Locate the cell with the specified text and output its (X, Y) center coordinate. 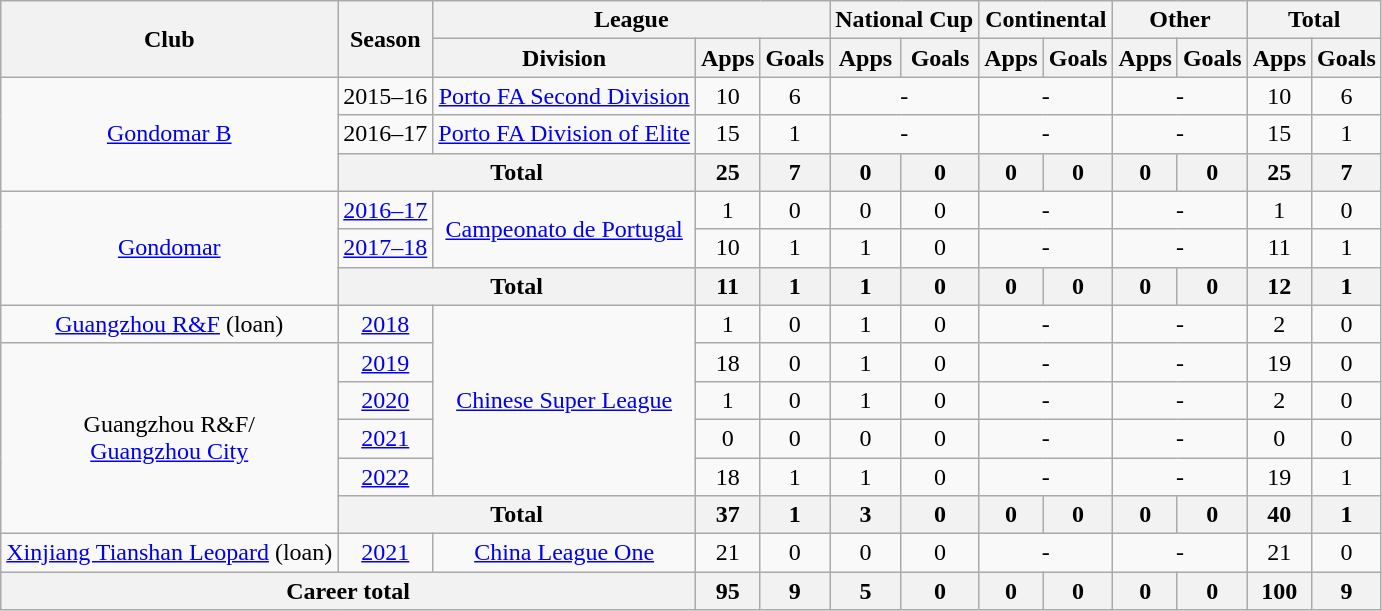
Guangzhou R&F (loan) (170, 324)
95 (727, 591)
2019 (386, 362)
Porto FA Division of Elite (564, 134)
2020 (386, 400)
Gondomar B (170, 134)
12 (1279, 286)
2018 (386, 324)
40 (1279, 515)
2017–18 (386, 248)
Xinjiang Tianshan Leopard (loan) (170, 553)
3 (866, 515)
100 (1279, 591)
2022 (386, 477)
Guangzhou R&F/ Guangzhou City (170, 438)
Other (1180, 20)
Campeonato de Portugal (564, 229)
Chinese Super League (564, 400)
Season (386, 39)
Porto FA Second Division (564, 96)
National Cup (904, 20)
2015–16 (386, 96)
Career total (348, 591)
Gondomar (170, 248)
37 (727, 515)
Continental (1046, 20)
5 (866, 591)
Club (170, 39)
Division (564, 58)
China League One (564, 553)
League (632, 20)
